Return (X, Y) of the center of cell containing provided text 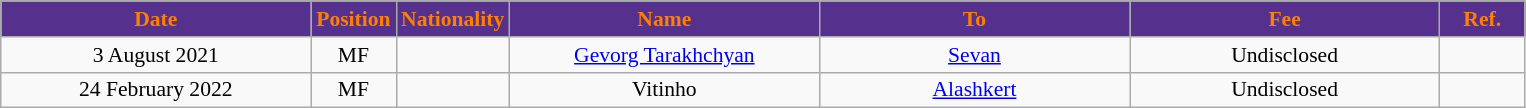
24 February 2022 (156, 90)
Ref. (1482, 19)
Fee (1285, 19)
Position (354, 19)
Alashkert (974, 90)
Name (664, 19)
To (974, 19)
Nationality (452, 19)
Gevorg Tarakhchyan (664, 55)
Date (156, 19)
3 August 2021 (156, 55)
Vitinho (664, 90)
Sevan (974, 55)
